From the cell containing the given text, extract its center point as (x, y) coordinate. 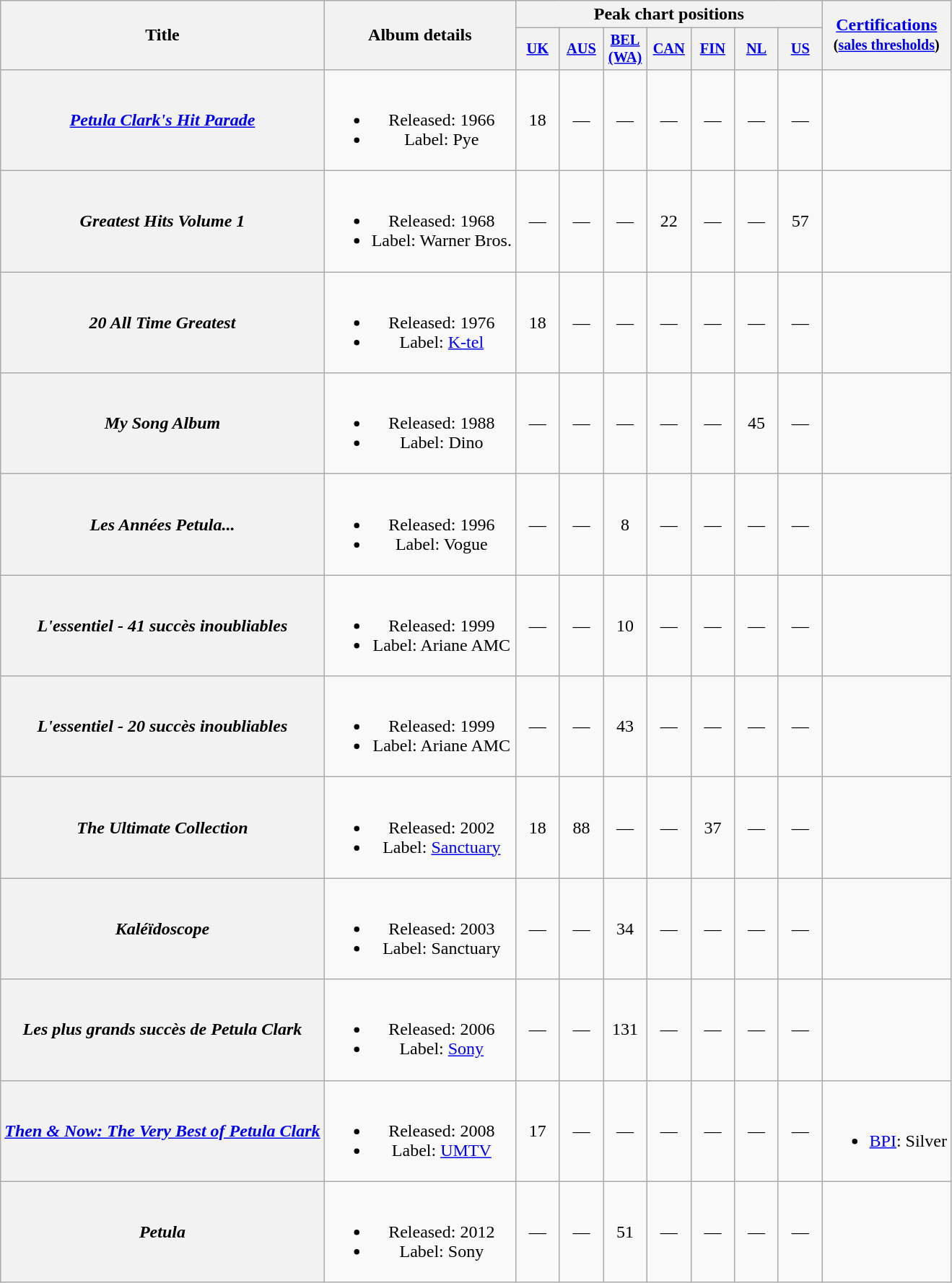
Greatest Hits Volume 1 (162, 222)
BEL(WA) (625, 49)
AUS (582, 49)
Released: 1968 Label: Warner Bros. (420, 222)
Released: 1966 Label: Pye (420, 120)
US (800, 49)
L'essentiel - 20 succès inoubliables (162, 727)
Les plus grands succès de Petula Clark (162, 1030)
34 (625, 929)
10 (625, 626)
Kaléïdoscope (162, 929)
17 (537, 1131)
Certifications(sales thresholds) (886, 35)
43 (625, 727)
20 All Time Greatest (162, 323)
CAN (668, 49)
Released: 2006 Label: Sony (420, 1030)
Released: 2003 Label: Sanctuary (420, 929)
L'essentiel - 41 succès inoubliables (162, 626)
FIN (713, 49)
Released: 2002 Label: Sanctuary (420, 828)
Album details (420, 35)
NL (756, 49)
Then & Now: The Very Best of Petula Clark (162, 1131)
Released: 2008 Label: UMTV (420, 1131)
Les Années Petula... (162, 525)
131 (625, 1030)
Released: 1988 Label: Dino (420, 424)
BPI: Silver (886, 1131)
8 (625, 525)
Petula (162, 1232)
The Ultimate Collection (162, 828)
45 (756, 424)
22 (668, 222)
Peak chart positions (668, 14)
Released: 1996 Label: Vogue (420, 525)
Petula Clark's Hit Parade (162, 120)
Released: 2012 Label: Sony (420, 1232)
88 (582, 828)
UK (537, 49)
My Song Album (162, 424)
Released: 1976 Label: K-tel (420, 323)
57 (800, 222)
51 (625, 1232)
37 (713, 828)
Title (162, 35)
